For the text-containing cell, return its midpoint in (x, y) coordinate format. 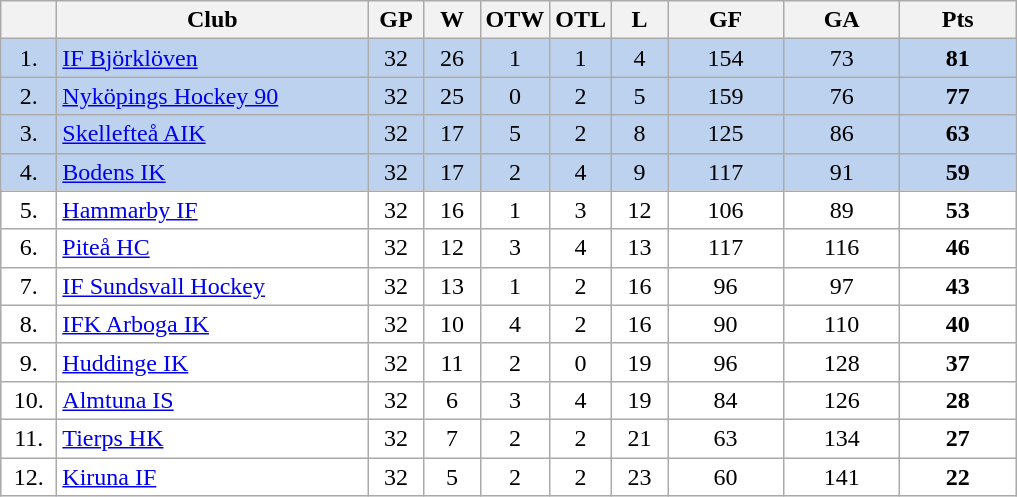
125 (726, 134)
1. (29, 58)
28 (958, 400)
9 (640, 172)
6 (452, 400)
6. (29, 248)
22 (958, 477)
53 (958, 210)
128 (842, 362)
91 (842, 172)
Piteå HC (212, 248)
4. (29, 172)
37 (958, 362)
Nyköpings Hockey 90 (212, 96)
60 (726, 477)
8. (29, 324)
GA (842, 20)
59 (958, 172)
2. (29, 96)
Bodens IK (212, 172)
7. (29, 286)
89 (842, 210)
Club (212, 20)
40 (958, 324)
76 (842, 96)
46 (958, 248)
116 (842, 248)
IFK Arboga IK (212, 324)
43 (958, 286)
Hammarby IF (212, 210)
L (640, 20)
73 (842, 58)
10. (29, 400)
11. (29, 438)
9. (29, 362)
110 (842, 324)
IF Sundsvall Hockey (212, 286)
26 (452, 58)
126 (842, 400)
77 (958, 96)
Pts (958, 20)
106 (726, 210)
OTW (515, 20)
Tierps HK (212, 438)
W (452, 20)
86 (842, 134)
81 (958, 58)
25 (452, 96)
7 (452, 438)
8 (640, 134)
5. (29, 210)
134 (842, 438)
OTL (581, 20)
23 (640, 477)
Almtuna IS (212, 400)
11 (452, 362)
154 (726, 58)
159 (726, 96)
Skellefteå AIK (212, 134)
GF (726, 20)
Kiruna IF (212, 477)
12. (29, 477)
Huddinge IK (212, 362)
90 (726, 324)
141 (842, 477)
84 (726, 400)
27 (958, 438)
97 (842, 286)
10 (452, 324)
GP (396, 20)
21 (640, 438)
3. (29, 134)
IF Björklöven (212, 58)
